Capture the cell that displays the provided text and extract its (x, y) central coordinate. 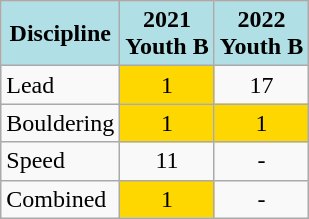
17 (261, 85)
Speed (60, 161)
Lead (60, 85)
11 (167, 161)
Combined (60, 199)
Bouldering (60, 123)
Discipline (60, 34)
2022Youth B (261, 34)
2021Youth B (167, 34)
